Find where the given text appears and provide that cell's center as [X, Y] coordinate. 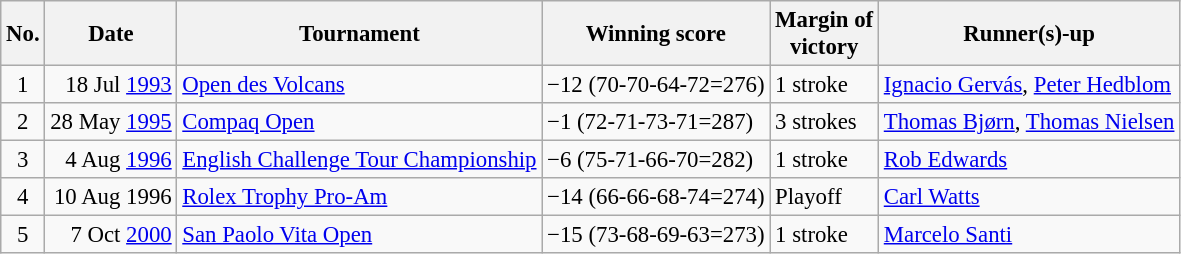
Playoff [824, 197]
Open des Volcans [360, 85]
7 Oct 2000 [111, 235]
4 [23, 197]
Thomas Bjørn, Thomas Nielsen [1028, 122]
1 [23, 85]
English Challenge Tour Championship [360, 160]
Rolex Trophy Pro-Am [360, 197]
San Paolo Vita Open [360, 235]
Date [111, 34]
−14 (66-66-68-74=274) [656, 197]
−6 (75-71-66-70=282) [656, 160]
No. [23, 34]
10 Aug 1996 [111, 197]
28 May 1995 [111, 122]
Winning score [656, 34]
−12 (70-70-64-72=276) [656, 85]
Carl Watts [1028, 197]
Compaq Open [360, 122]
4 Aug 1996 [111, 160]
−1 (72-71-73-71=287) [656, 122]
Marcelo Santi [1028, 235]
2 [23, 122]
Margin ofvictory [824, 34]
3 strokes [824, 122]
Tournament [360, 34]
−15 (73-68-69-63=273) [656, 235]
5 [23, 235]
Runner(s)-up [1028, 34]
Rob Edwards [1028, 160]
Ignacio Gervás, Peter Hedblom [1028, 85]
18 Jul 1993 [111, 85]
3 [23, 160]
